Capture the cell that displays the provided text and extract its [X, Y] central coordinate. 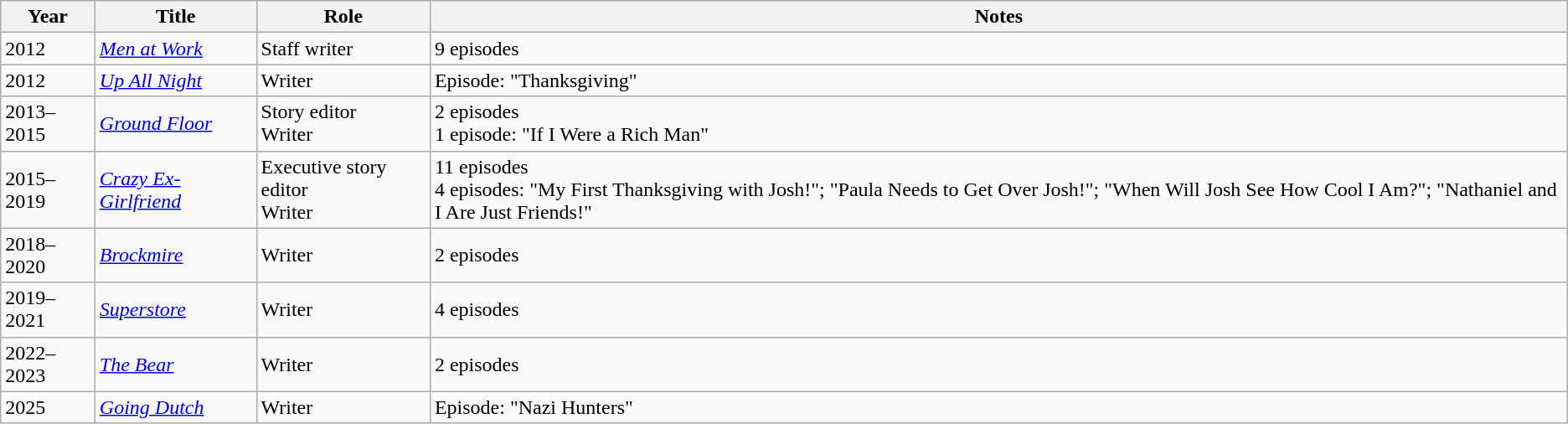
Story editorWriter [343, 124]
Year [49, 17]
Executive story editorWriter [343, 189]
Going Dutch [176, 407]
2025 [49, 407]
Up All Night [176, 80]
Brockmire [176, 255]
Notes [998, 17]
2 episodes1 episode: "If I Were a Rich Man" [998, 124]
2019–2021 [49, 310]
The Bear [176, 364]
Role [343, 17]
Staff writer [343, 49]
Superstore [176, 310]
Men at Work [176, 49]
2015–2019 [49, 189]
Title [176, 17]
Crazy Ex-Girlfriend [176, 189]
2013–2015 [49, 124]
9 episodes [998, 49]
2018–2020 [49, 255]
2022–2023 [49, 364]
Ground Floor [176, 124]
4 episodes [998, 310]
Episode: "Thanksgiving" [998, 80]
Episode: "Nazi Hunters" [998, 407]
